Extract the [X, Y] coordinate from the center of the cell holding the provided text.  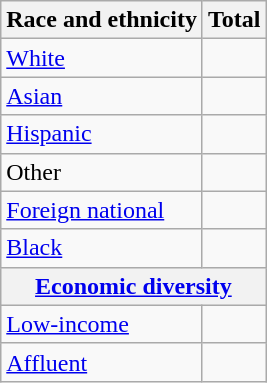
Low-income [102, 324]
Total [234, 20]
White [102, 58]
Asian [102, 96]
Economic diversity [134, 286]
Black [102, 248]
Foreign national [102, 210]
Affluent [102, 362]
Race and ethnicity [102, 20]
Other [102, 172]
Hispanic [102, 134]
